Scan for the cell matching the given text and deliver its (x, y) coordinate at center. 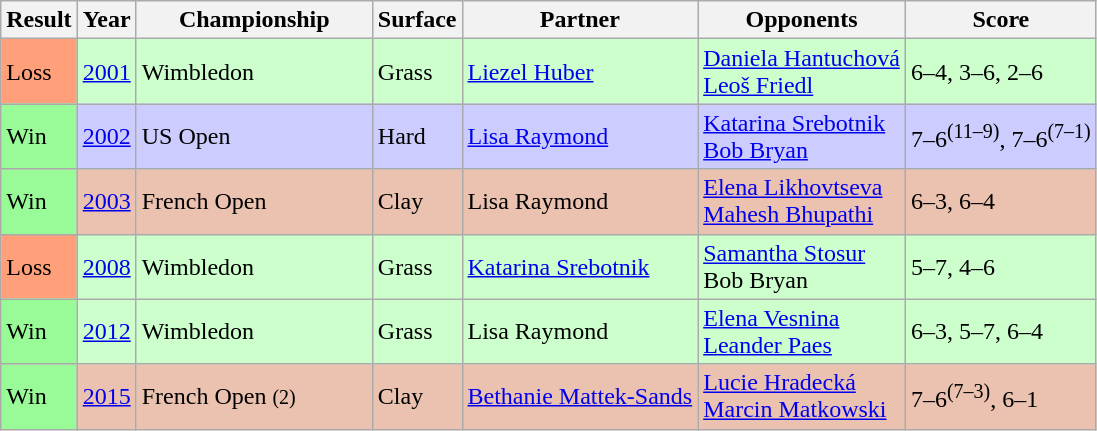
2003 (106, 202)
2002 (106, 136)
2001 (106, 72)
Samantha Stosur Bob Bryan (802, 266)
Partner (580, 20)
Elena Vesnina Leander Paes (802, 332)
Year (106, 20)
Liezel Huber (580, 72)
French Open (254, 202)
2008 (106, 266)
Bethanie Mattek-Sands (580, 396)
US Open (254, 136)
6–3, 6–4 (1000, 202)
Opponents (802, 20)
Daniela Hantuchová Leoš Friedl (802, 72)
5–7, 4–6 (1000, 266)
Lucie Hradecká Marcin Matkowski (802, 396)
6–4, 3–6, 2–6 (1000, 72)
6–3, 5–7, 6–4 (1000, 332)
2015 (106, 396)
Surface (417, 20)
French Open (2) (254, 396)
2012 (106, 332)
7–6(11–9), 7–6(7–1) (1000, 136)
Hard (417, 136)
Elena Likhovtseva Mahesh Bhupathi (802, 202)
7–6(7–3), 6–1 (1000, 396)
Katarina Srebotnik (580, 266)
Score (1000, 20)
Result (39, 20)
Katarina Srebotnik Bob Bryan (802, 136)
Championship (254, 20)
